Pinpoint the cell where the given text exists, returning its [X, Y] midpoint coordinate. 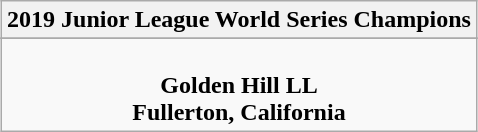
2019 Junior League World Series Champions [240, 20]
Golden Hill LLFullerton, California [240, 85]
